Determine the (X, Y) coordinate at the center of the cell enclosing the given text.  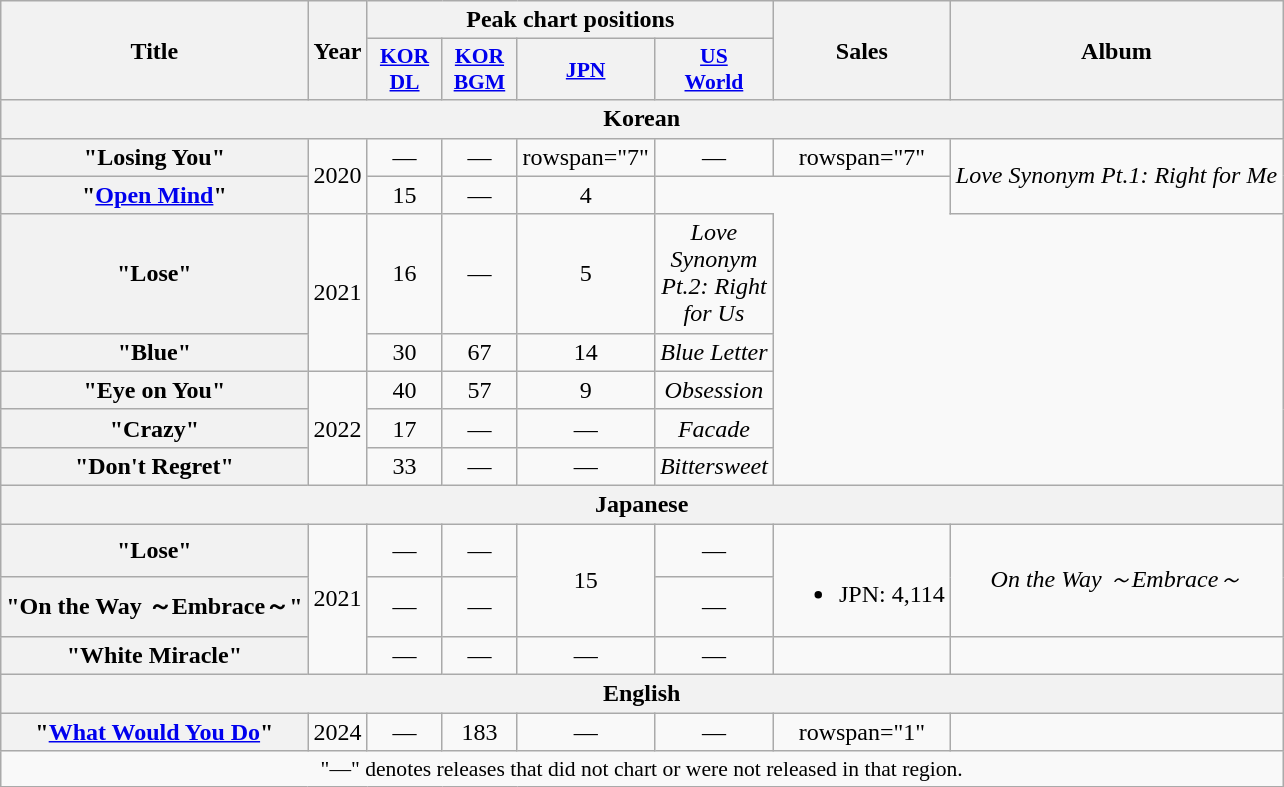
"—" denotes releases that did not chart or were not released in that region. (642, 769)
Title (154, 50)
"Blue" (154, 352)
"Crazy" (154, 428)
57 (480, 390)
rowspan="1" (862, 732)
16 (404, 274)
67 (480, 352)
USWorld (714, 70)
9 (586, 390)
"Open Mind" (154, 195)
Love Synonym Pt.1: Right for Me (1116, 176)
English (642, 694)
2020 (338, 176)
Sales (862, 50)
Bittersweet (714, 466)
Blue Letter (714, 352)
2024 (338, 732)
"Losing You" (154, 157)
5 (586, 274)
JPN (586, 70)
2022 (338, 428)
4 (586, 195)
KORBGM (480, 70)
40 (404, 390)
On the Way ～Embrace～ (1116, 580)
"White Miracle" (154, 656)
Japanese (642, 504)
17 (404, 428)
"What Would You Do" (154, 732)
JPN: 4,114 (862, 580)
Obsession (714, 390)
Facade (714, 428)
33 (404, 466)
14 (586, 352)
KORDL (404, 70)
Album (1116, 50)
"Don't Regret" (154, 466)
Peak chart positions (570, 20)
Year (338, 50)
"On the Way ～Embrace～" (154, 607)
30 (404, 352)
Korean (642, 119)
"Eye on You" (154, 390)
183 (480, 732)
Love Synonym Pt.2: Right for Us (714, 274)
